Provide the (X, Y) coordinate of the cell's center where the given text is located.  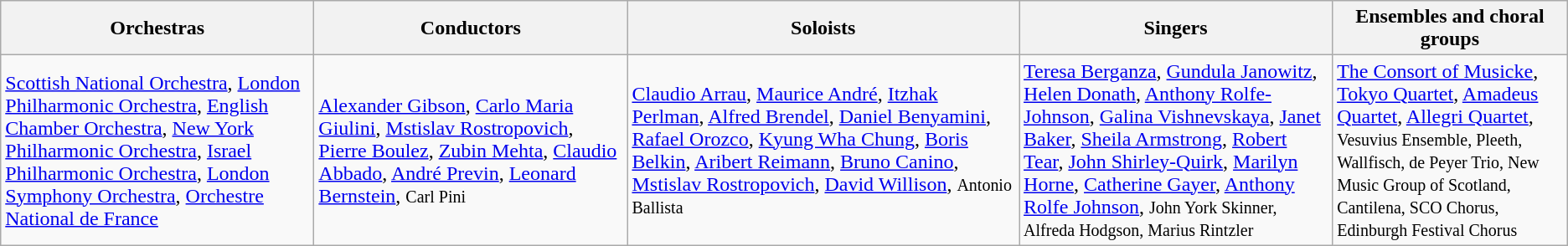
Ensembles and choral groups (1451, 28)
Conductors (471, 28)
Orchestras (157, 28)
Alexander Gibson, Carlo Maria Giulini, Mstislav Rostropovich, Pierre Boulez, Zubin Mehta, Claudio Abbado, André Previn, Leonard Bernstein, Carl Pini (471, 151)
Soloists (823, 28)
Singers (1176, 28)
